Locate the cell with the specified text and output its [X, Y] center coordinate. 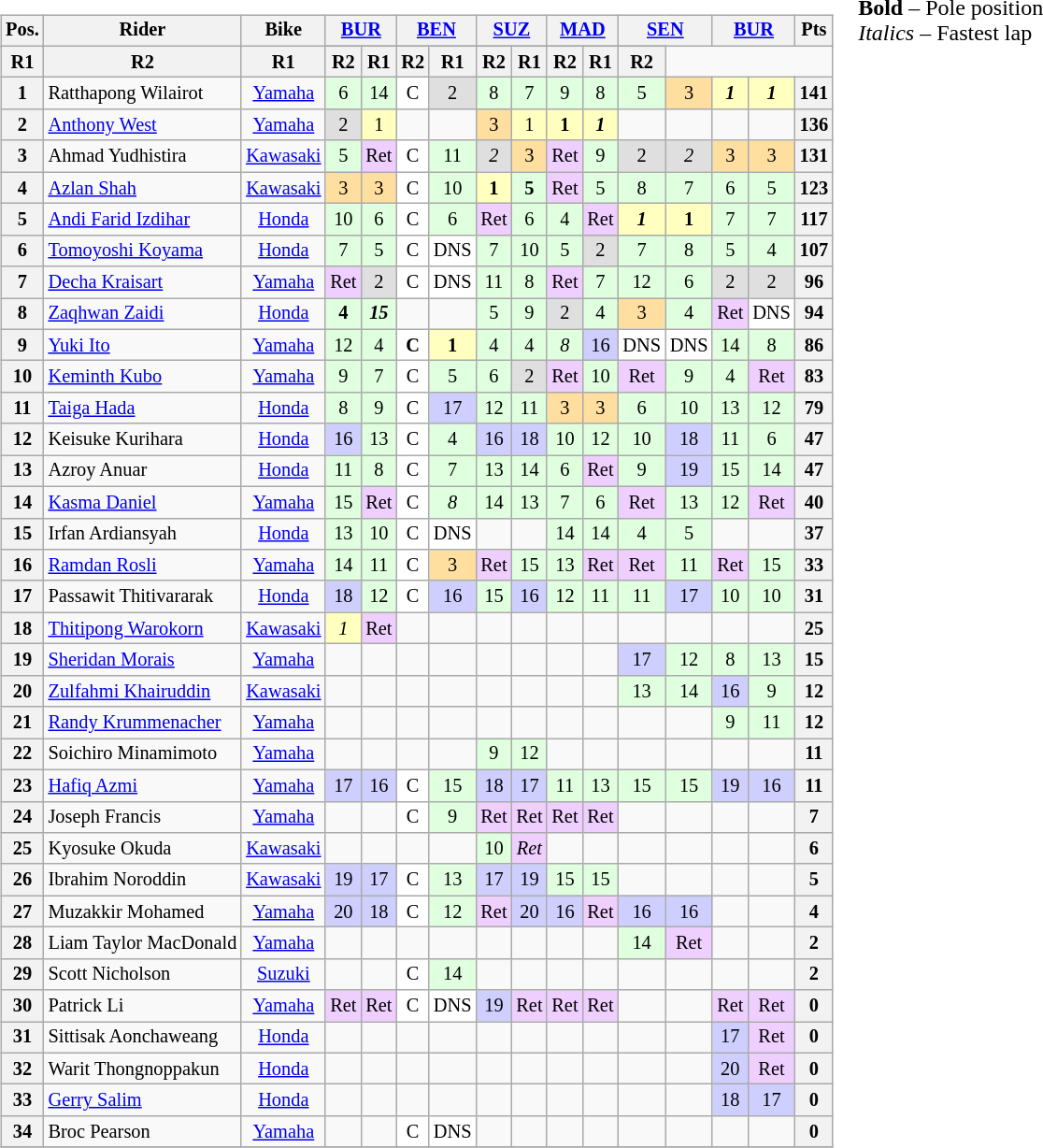
Zulfahmi Khairuddin [143, 691]
Gerry Salim [143, 1100]
Yuki Ito [143, 345]
123 [814, 188]
37 [814, 534]
117 [814, 220]
MAD [582, 31]
34 [22, 1132]
Zaqhwan Zaidi [143, 314]
Anthony West [143, 125]
SEN [665, 31]
40 [814, 502]
83 [814, 377]
26 [22, 880]
22 [22, 754]
Hafiq Azmi [143, 785]
Kasma Daniel [143, 502]
Pos. [22, 31]
Randy Krummenacher [143, 723]
Pts [814, 31]
Passawit Thitivararak [143, 596]
96 [814, 282]
141 [814, 93]
Broc Pearson [143, 1132]
Keisuke Kurihara [143, 439]
SUZ [511, 31]
Azroy Anuar [143, 471]
79 [814, 409]
BEN [436, 31]
Taiga Hada [143, 409]
Scott Nicholson [143, 974]
Decha Kraisart [143, 282]
Ibrahim Noroddin [143, 880]
Thitipong Warokorn [143, 628]
Ratthapong Wilairot [143, 93]
Ahmad Yudhistira [143, 156]
30 [22, 1006]
Irfan Ardiansyah [143, 534]
Liam Taylor MacDonald [143, 943]
27 [22, 911]
136 [814, 125]
107 [814, 251]
Rider [143, 31]
Ramdan Rosli [143, 566]
21 [22, 723]
Azlan Shah [143, 188]
86 [814, 345]
131 [814, 156]
24 [22, 817]
Bike [283, 31]
Kyosuke Okuda [143, 849]
Tomoyoshi Koyama [143, 251]
Andi Farid Izdihar [143, 220]
Muzakkir Mohamed [143, 911]
Sittisak Aonchaweang [143, 1038]
Suzuki [283, 974]
29 [22, 974]
94 [814, 314]
Warit Thongnoppakun [143, 1069]
Keminth Kubo [143, 377]
Soichiro Minamimoto [143, 754]
Patrick Li [143, 1006]
23 [22, 785]
Joseph Francis [143, 817]
32 [22, 1069]
28 [22, 943]
Sheridan Morais [143, 660]
